Capture the cell that displays the provided text and extract its (x, y) central coordinate. 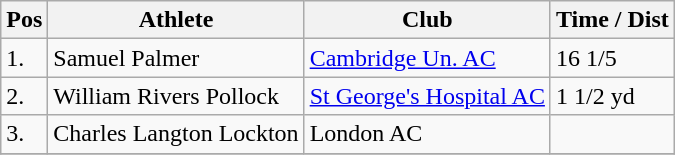
Samuel Palmer (176, 58)
Club (427, 20)
William Rivers Pollock (176, 96)
1. (24, 58)
3. (24, 134)
St George's Hospital AC (427, 96)
Pos (24, 20)
London AC (427, 134)
1 1/2 yd (612, 96)
16 1/5 (612, 58)
Athlete (176, 20)
Charles Langton Lockton (176, 134)
Cambridge Un. AC (427, 58)
Time / Dist (612, 20)
2. (24, 96)
